Return the [x, y] coordinate for the center point of the cell that contains the specified text.  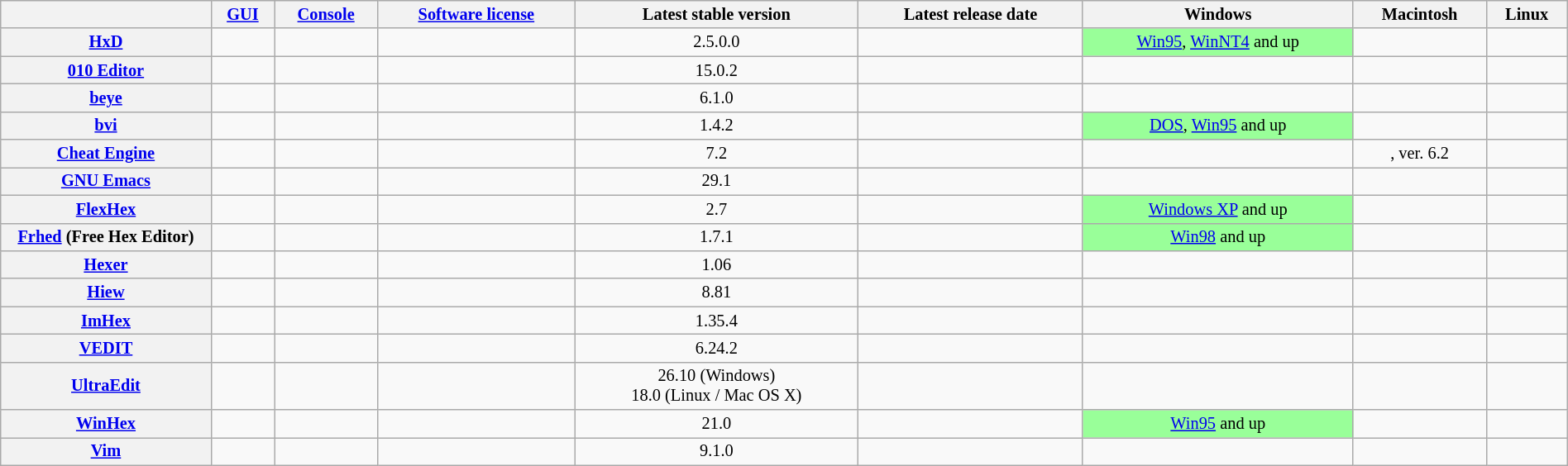
Frhed (Free Hex Editor) [106, 237]
Vim [106, 451]
VEDIT [106, 348]
Macintosh [1419, 14]
29.1 [716, 181]
6.24.2 [716, 348]
Console [326, 14]
2.7 [716, 209]
1.35.4 [716, 321]
6.1.0 [716, 97]
9.1.0 [716, 451]
Win95 and up [1217, 424]
Software license [476, 14]
UltraEdit [106, 386]
ImHex [106, 321]
WinHex [106, 424]
21.0 [716, 424]
HxD [106, 42]
010 Editor [106, 70]
Windows [1217, 14]
Hiew [106, 292]
7.2 [716, 154]
bvi [106, 126]
GUI [242, 14]
8.81 [716, 292]
DOS, Win95 and up [1217, 126]
GNU Emacs [106, 181]
15.0.2 [716, 70]
Win98 and up [1217, 237]
Latest stable version [716, 14]
, ver. 6.2 [1419, 154]
Cheat Engine [106, 154]
Linux [1527, 14]
Windows XP and up [1217, 209]
26.10 (Windows) 18.0 (Linux / Mac OS X) [716, 386]
beye [106, 97]
1.4.2 [716, 126]
Win95, WinNT4 and up [1217, 42]
Hexer [106, 264]
1.7.1 [716, 237]
1.06 [716, 264]
Latest release date [971, 14]
FlexHex [106, 209]
2.5.0.0 [716, 42]
